Search for the cell housing the specified text and yield its [x, y] center coordinate. 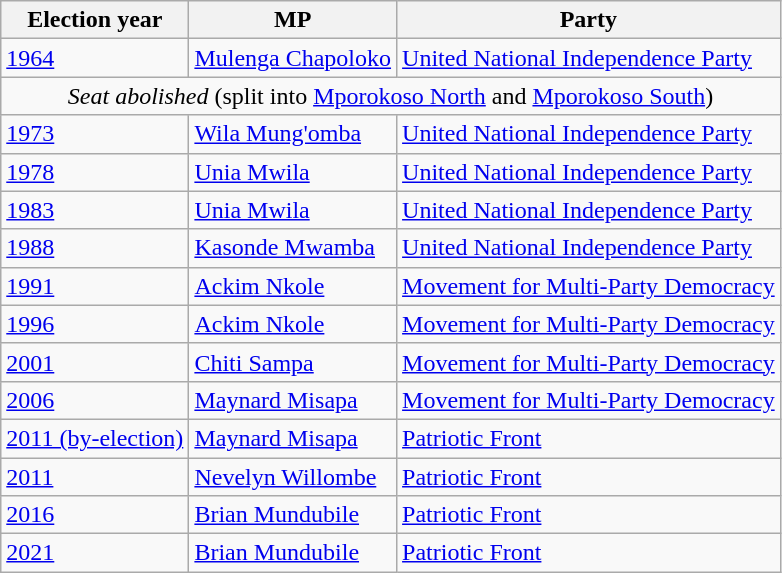
1988 [95, 248]
1983 [95, 210]
Wila Mung'omba [293, 134]
1978 [95, 172]
Nevelyn Willombe [293, 477]
1991 [95, 286]
Party [589, 20]
1996 [95, 324]
Election year [95, 20]
1964 [95, 58]
1973 [95, 134]
2016 [95, 515]
2011 [95, 477]
2001 [95, 362]
Chiti Sampa [293, 362]
Kasonde Mwamba [293, 248]
2021 [95, 553]
2006 [95, 400]
2011 (by-election) [95, 438]
Mulenga Chapoloko [293, 58]
MP [293, 20]
Seat abolished (split into Mporokoso North and Mporokoso South) [390, 96]
